Pinpoint the cell where the given text exists, returning its (X, Y) midpoint coordinate. 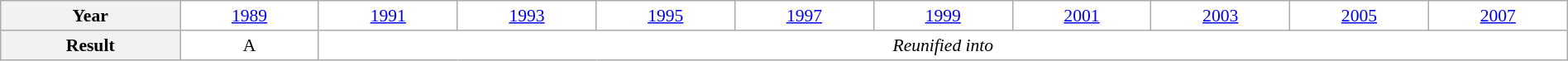
1997 (805, 16)
1995 (666, 16)
Result (91, 45)
1999 (943, 16)
1993 (527, 16)
2003 (1221, 16)
A (250, 45)
2007 (1498, 16)
2005 (1360, 16)
Reunified into (943, 45)
Year (91, 16)
1989 (250, 16)
2001 (1082, 16)
1991 (388, 16)
